Search for the cell housing the specified text and yield its [X, Y] center coordinate. 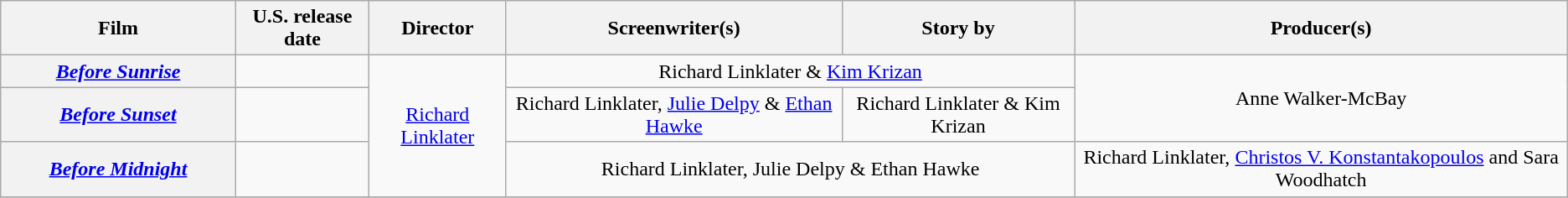
Before Sunset [119, 114]
Screenwriter(s) [673, 29]
U.S. release date [302, 29]
Richard Linklater, Christos V. Konstantakopoulos and Sara Woodhatch [1321, 169]
Film [119, 29]
Richard Linklater [437, 126]
Anne Walker-McBay [1321, 99]
Story by [958, 29]
Director [437, 29]
Producer(s) [1321, 29]
Before Sunrise [119, 71]
Before Midnight [119, 169]
